Return [x, y] of the center of cell containing provided text 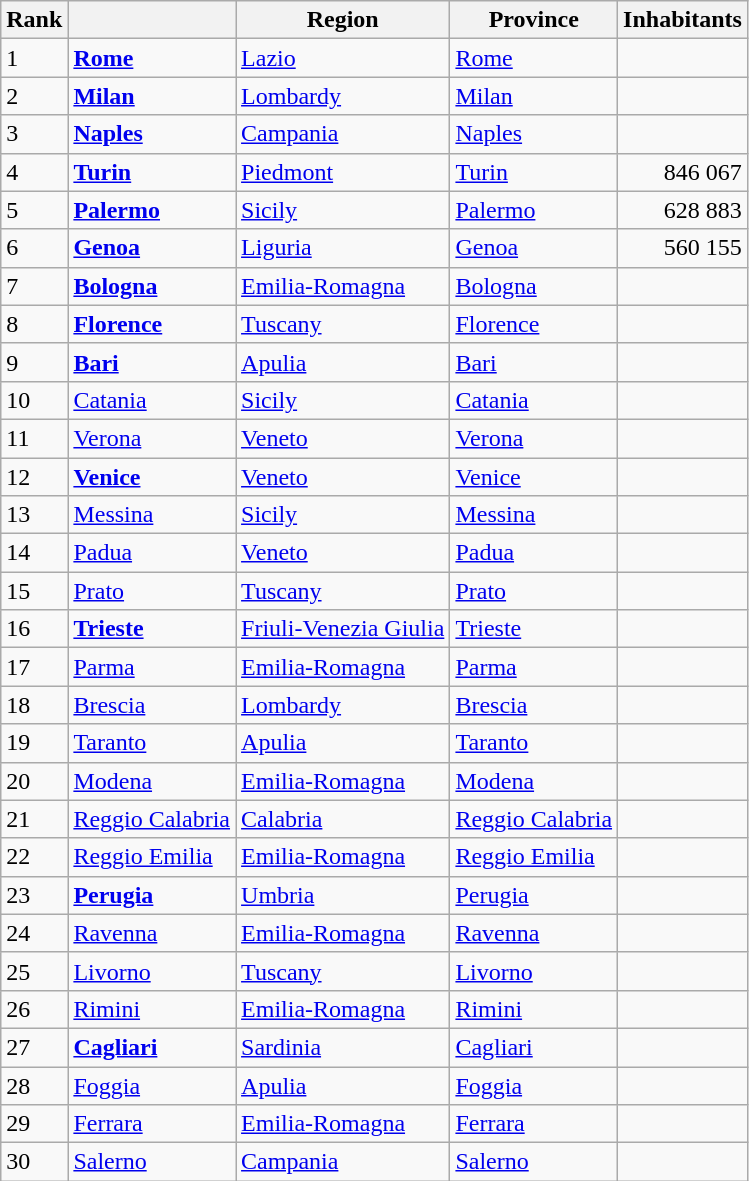
Inhabitants [683, 20]
846 067 [683, 172]
15 [34, 591]
6 [34, 248]
13 [34, 515]
29 [34, 1124]
11 [34, 438]
9 [34, 362]
12 [34, 477]
Umbria [343, 895]
628 883 [683, 210]
1 [34, 58]
19 [34, 743]
22 [34, 857]
28 [34, 1085]
10 [34, 400]
5 [34, 210]
Province [534, 20]
21 [34, 819]
24 [34, 933]
23 [34, 895]
Liguria [343, 248]
Calabria [343, 819]
560 155 [683, 248]
27 [34, 1047]
20 [34, 781]
Piedmont [343, 172]
8 [34, 324]
Rank [34, 20]
Lazio [343, 58]
4 [34, 172]
18 [34, 705]
Sardinia [343, 1047]
Friuli-Venezia Giulia [343, 629]
Region [343, 20]
14 [34, 553]
25 [34, 971]
7 [34, 286]
17 [34, 667]
30 [34, 1162]
26 [34, 1009]
16 [34, 629]
2 [34, 96]
3 [34, 134]
